Search for the cell housing the specified text and yield its (x, y) center coordinate. 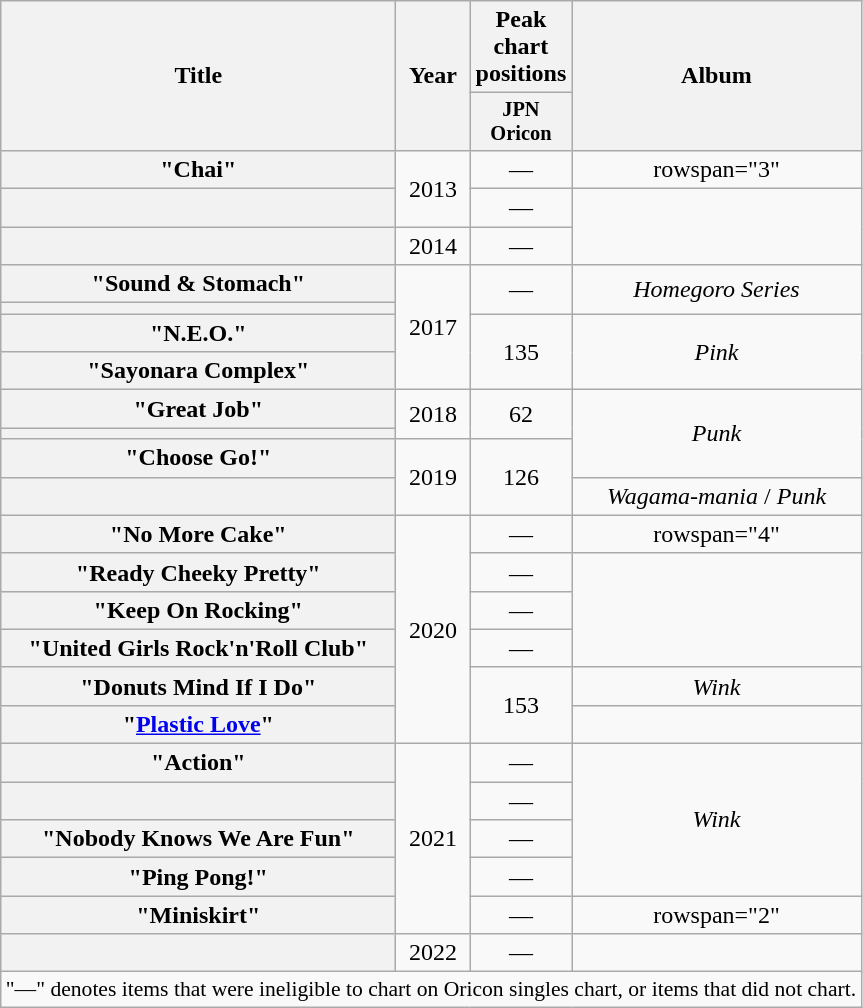
135 (521, 352)
2018 (433, 414)
Wagama-mania / Punk (716, 496)
"Miniskirt" (198, 915)
2014 (433, 246)
JPNOricon (521, 122)
"Sound & Stomach" (198, 284)
"Ping Pong!" (198, 877)
rowspan="2" (716, 915)
2019 (433, 477)
2017 (433, 328)
"N.E.O." (198, 333)
"Keep On Rocking" (198, 610)
rowspan="4" (716, 534)
2020 (433, 629)
153 (521, 705)
Pink (716, 352)
"No More Cake" (198, 534)
Punk (716, 434)
2022 (433, 953)
"Choose Go!" (198, 458)
Year (433, 76)
2021 (433, 839)
2013 (433, 188)
"Nobody Knows We Are Fun" (198, 839)
"Great Job" (198, 409)
"Plastic Love" (198, 724)
Title (198, 76)
rowspan="3" (716, 169)
Peak chart positions (521, 47)
Album (716, 76)
"Ready Cheeky Pretty" (198, 572)
"United Girls Rock'n'Roll Club" (198, 648)
"—" denotes items that were ineligible to chart on Oricon singles chart, or items that did not chart. (431, 990)
62 (521, 414)
Homegoro Series (716, 290)
"Action" (198, 763)
126 (521, 477)
"Chai" (198, 169)
"Sayonara Complex" (198, 371)
"Donuts Mind If I Do" (198, 686)
